Extract the [X, Y] coordinate from the center of the cell holding the provided text.  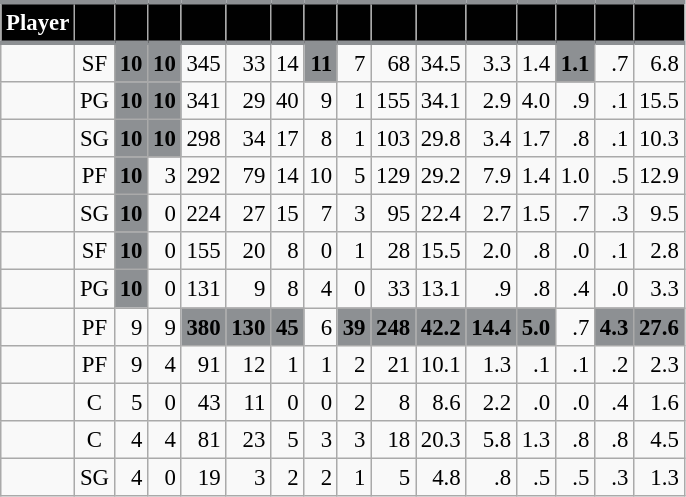
5.0 [536, 327]
2.8 [659, 251]
21 [394, 364]
6.8 [659, 62]
130 [248, 327]
20.3 [441, 439]
Player [38, 22]
103 [394, 139]
23 [248, 439]
5.8 [491, 439]
248 [394, 327]
129 [394, 176]
40 [288, 101]
10.1 [441, 364]
224 [204, 214]
79 [248, 176]
131 [204, 289]
6 [320, 327]
27.6 [659, 327]
29.8 [441, 139]
.2 [614, 364]
1.0 [574, 176]
91 [204, 364]
17 [288, 139]
14.4 [491, 327]
1.7 [536, 139]
43 [204, 402]
12.9 [659, 176]
15 [288, 214]
2.2 [491, 402]
18 [394, 439]
380 [204, 327]
34 [248, 139]
4.8 [441, 477]
19 [204, 477]
29.2 [441, 176]
341 [204, 101]
4.3 [614, 327]
22.4 [441, 214]
68 [394, 62]
27 [248, 214]
3.4 [491, 139]
1.1 [574, 62]
13.1 [441, 289]
34.5 [441, 62]
2.9 [491, 101]
28 [394, 251]
39 [354, 327]
45 [288, 327]
81 [204, 439]
95 [394, 214]
292 [204, 176]
2.3 [659, 364]
34.1 [441, 101]
298 [204, 139]
12 [248, 364]
4.0 [536, 101]
4.5 [659, 439]
345 [204, 62]
7.9 [491, 176]
1.6 [659, 402]
42.2 [441, 327]
10.3 [659, 139]
2.0 [491, 251]
2.7 [491, 214]
8.6 [441, 402]
1.5 [536, 214]
9.5 [659, 214]
20 [248, 251]
29 [248, 101]
